Provide the (X, Y) coordinate of the cell's center where the given text is located.  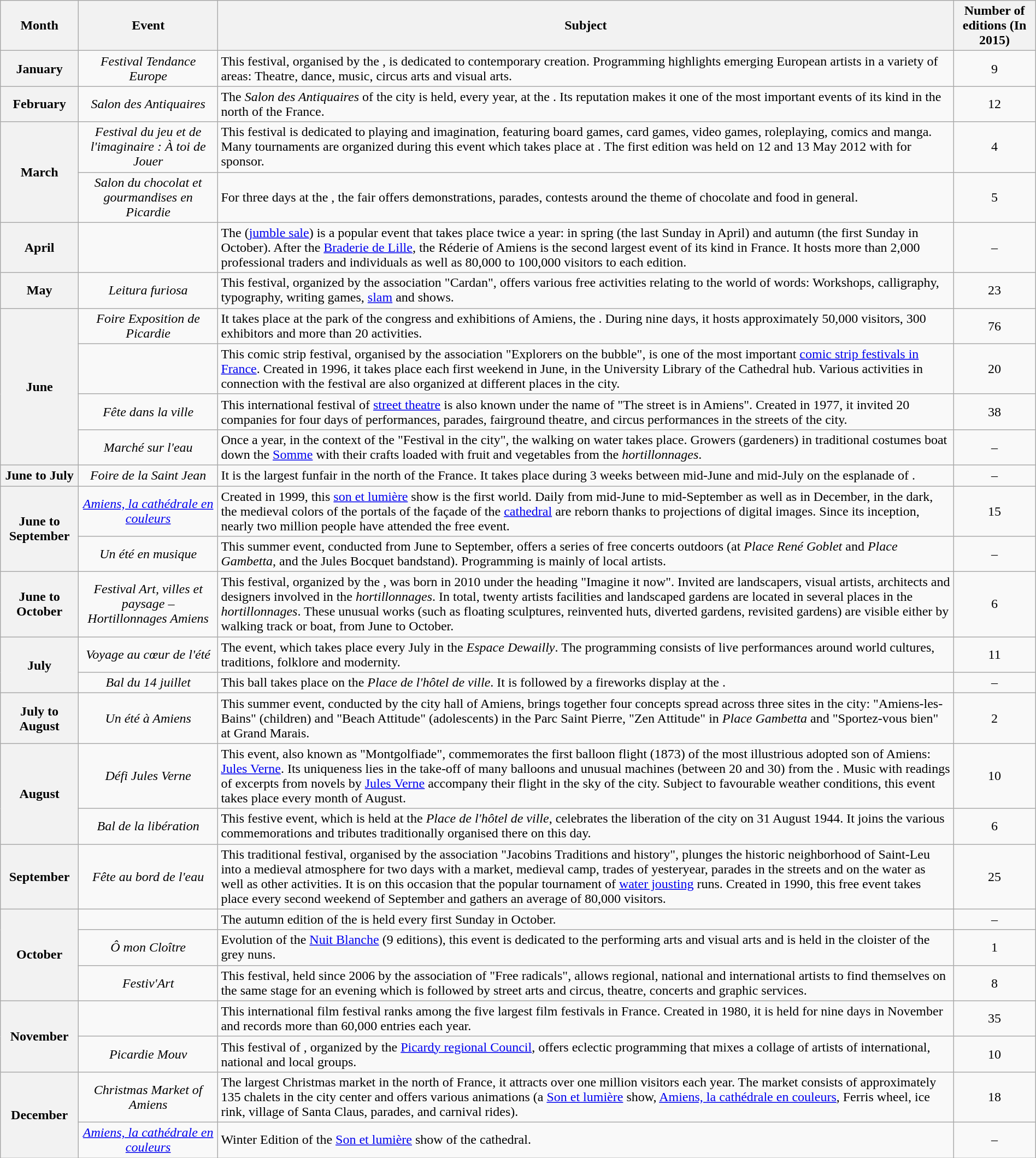
December (39, 1114)
11 (994, 654)
September (39, 876)
Ô mon Cloître (148, 947)
Bal du 14 juillet (148, 683)
July (39, 665)
June to October (39, 604)
Un été à Amiens (148, 718)
Number of editions (In 2015) (994, 26)
Foire Exposition de Picardie (148, 326)
Foire de la Saint Jean (148, 475)
August (39, 794)
Event (148, 26)
Défi Jules Verne (148, 776)
March (39, 172)
Leitura furiosa (148, 291)
Festival du jeu et de l'imaginaire : À toi de Jouer (148, 147)
Festival Tendance Europe (148, 69)
January (39, 69)
35 (994, 1018)
July to August (39, 718)
November (39, 1036)
It is the largest funfair in the north of the France. It takes place during 3 weeks between mid-June and mid-July on the esplanade of . (586, 475)
Picardie Mouv (148, 1054)
Bal de la libération (148, 826)
Marché sur l'eau (148, 447)
38 (994, 412)
Winter Edition of the Son et lumière show of the cathedral. (586, 1139)
Fête au bord de l'eau (148, 876)
Voyage au cœur de l'été (148, 654)
The autumn edition of the is held every first Sunday in October. (586, 919)
June to July (39, 475)
June (39, 387)
Christmas Market of Amiens (148, 1097)
20 (994, 369)
Subject (586, 26)
12 (994, 104)
Month (39, 26)
2 (994, 718)
February (39, 104)
1 (994, 947)
June to September (39, 529)
Un été en musique (148, 554)
October (39, 955)
This ball takes place on the Place de l'hôtel de ville. It is followed by a fireworks display at the . (586, 683)
4 (994, 147)
Festiv'Art (148, 983)
For three days at the , the fair offers demonstrations, parades, contests around the theme of chocolate and food in general. (586, 197)
May (39, 291)
76 (994, 326)
Fête dans la ville (148, 412)
Salon des Antiquaires (148, 104)
8 (994, 983)
5 (994, 197)
15 (994, 511)
25 (994, 876)
23 (994, 291)
April (39, 247)
Salon du chocolat et gourmandises en Picardie (148, 197)
9 (994, 69)
18 (994, 1097)
Festival Art, villes et paysage – Hortillonnages Amiens (148, 604)
